Locate the cell with the specified text and output its (X, Y) center coordinate. 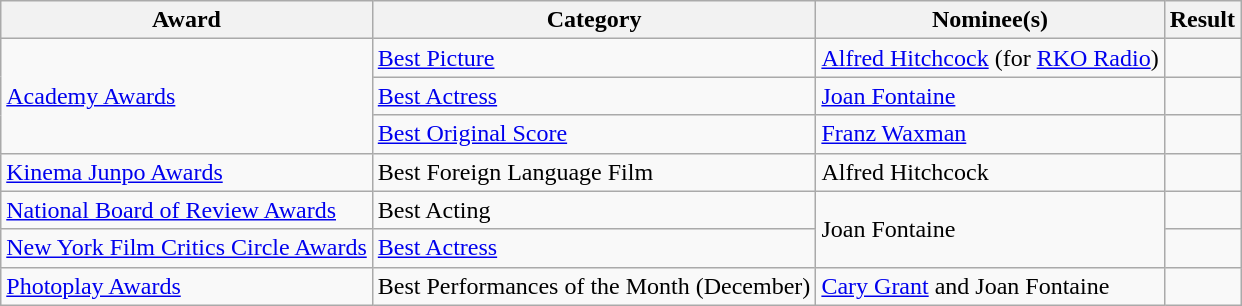
Franz Waxman (990, 134)
Kinema Junpo Awards (187, 172)
Result (1202, 20)
Best Picture (594, 58)
Cary Grant and Joan Fontaine (990, 286)
Award (187, 20)
Photoplay Awards (187, 286)
Category (594, 20)
Alfred Hitchcock (990, 172)
Best Original Score (594, 134)
National Board of Review Awards (187, 210)
Alfred Hitchcock (for RKO Radio) (990, 58)
Academy Awards (187, 96)
Best Acting (594, 210)
New York Film Critics Circle Awards (187, 248)
Nominee(s) (990, 20)
Best Performances of the Month (December) (594, 286)
Best Foreign Language Film (594, 172)
